Search for the cell housing the specified text and yield its [X, Y] center coordinate. 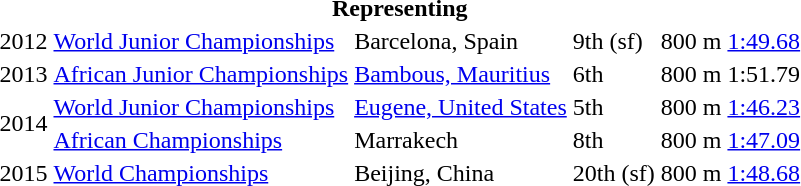
Eugene, United States [461, 107]
Barcelona, Spain [461, 41]
African Junior Championships [201, 74]
8th [614, 140]
5th [614, 107]
9th (sf) [614, 41]
Marrakech [461, 140]
Bambous, Mauritius [461, 74]
African Championships [201, 140]
6th [614, 74]
